Pinpoint the cell where the given text exists, returning its (X, Y) midpoint coordinate. 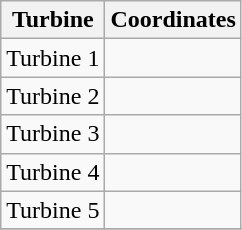
Coordinates (173, 20)
Turbine 4 (53, 172)
Turbine 3 (53, 134)
Turbine 1 (53, 58)
Turbine (53, 20)
Turbine 5 (53, 210)
Turbine 2 (53, 96)
